Return the (x, y) coordinate for the center point of the cell that contains the specified text.  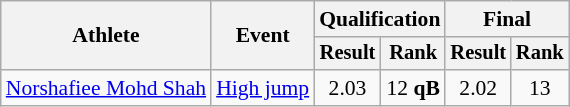
12 qB (414, 88)
2.02 (478, 88)
Final (506, 19)
Athlete (106, 36)
Qualification (380, 19)
Norshafiee Mohd Shah (106, 88)
Event (262, 36)
High jump (262, 88)
13 (540, 88)
2.03 (348, 88)
